Determine the (x, y) coordinate at the center of the cell enclosing the given text.  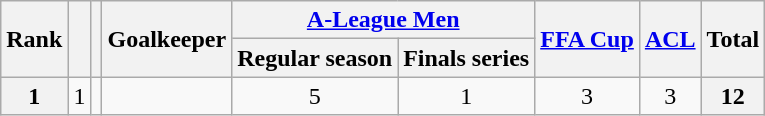
Rank (34, 39)
ACL (670, 39)
FFA Cup (588, 39)
12 (733, 96)
5 (315, 96)
Regular season (315, 58)
Goalkeeper (167, 39)
A-League Men (384, 20)
Total (733, 39)
Finals series (466, 58)
